Extract the (X, Y) coordinate from the center of the cell holding the provided text.  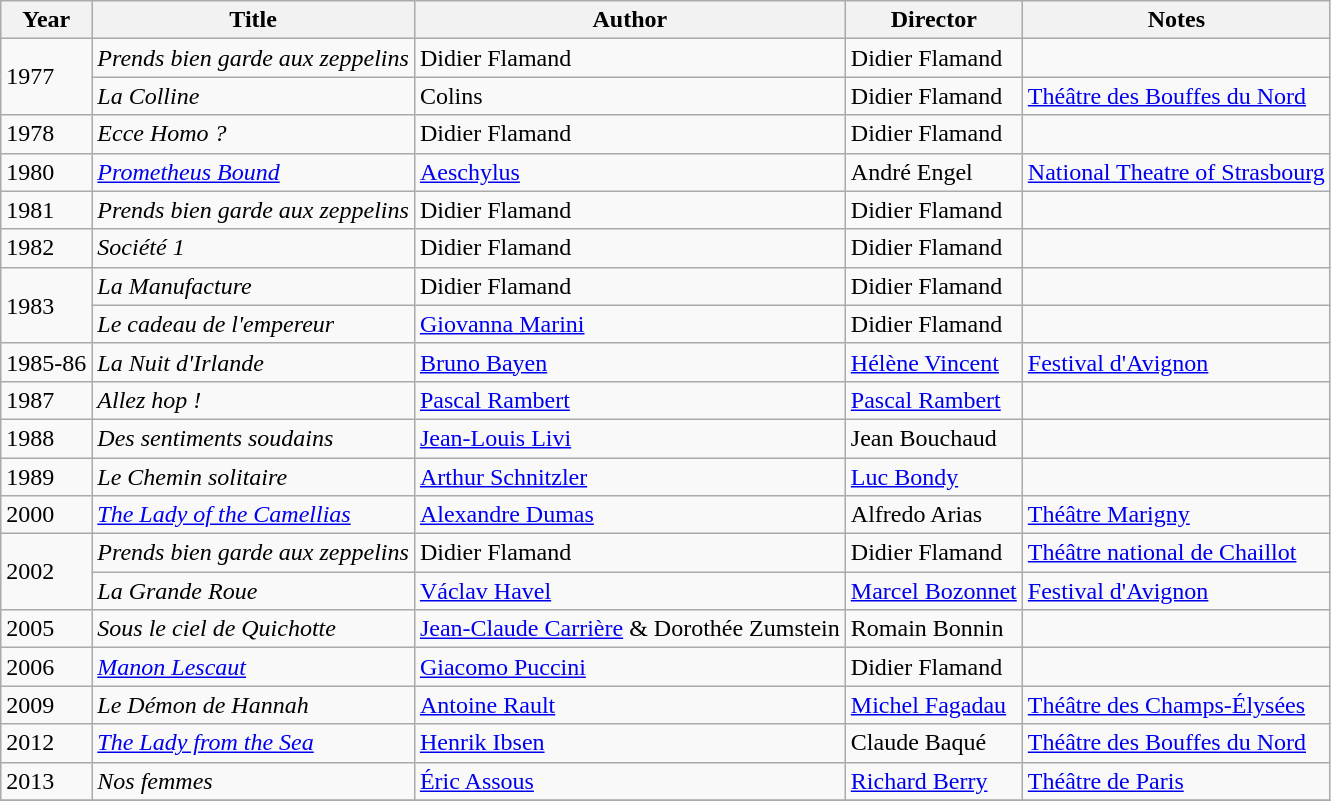
1977 (46, 77)
2002 (46, 572)
Romain Bonnin (934, 629)
Jean-Louis Livi (630, 438)
Alexandre Dumas (630, 515)
2009 (46, 705)
1989 (46, 477)
Title (254, 20)
Allez hop ! (254, 400)
1978 (46, 134)
Claude Baqué (934, 743)
The Lady from the Sea (254, 743)
2005 (46, 629)
National Theatre of Strasbourg (1176, 172)
Le Démon de Hannah (254, 705)
Jean Bouchaud (934, 438)
1988 (46, 438)
Luc Bondy (934, 477)
Le cadeau de l'empereur (254, 324)
1980 (46, 172)
Prometheus Bound (254, 172)
La Grande Roue (254, 591)
Théâtre Marigny (1176, 515)
Manon Lescaut (254, 667)
Author (630, 20)
Giovanna Marini (630, 324)
Théâtre national de Chaillot (1176, 553)
2000 (46, 515)
Marcel Bozonnet (934, 591)
Alfredo Arias (934, 515)
Le Chemin solitaire (254, 477)
Éric Assous (630, 781)
Théâtre de Paris (1176, 781)
The Lady of the Camellias (254, 515)
Théâtre des Champs-Élysées (1176, 705)
Notes (1176, 20)
André Engel (934, 172)
Des sentiments soudains (254, 438)
Jean-Claude Carrière & Dorothée Zumstein (630, 629)
Giacomo Puccini (630, 667)
Director (934, 20)
2006 (46, 667)
Nos femmes (254, 781)
Bruno Bayen (630, 362)
La Manufacture (254, 286)
Aeschylus (630, 172)
2012 (46, 743)
La Colline (254, 96)
1982 (46, 248)
Richard Berry (934, 781)
La Nuit d'Irlande (254, 362)
1983 (46, 305)
Société 1 (254, 248)
Michel Fagadau (934, 705)
Year (46, 20)
Antoine Rault (630, 705)
Sous le ciel de Quichotte (254, 629)
Arthur Schnitzler (630, 477)
Václav Havel (630, 591)
2013 (46, 781)
Ecce Homo ? (254, 134)
1981 (46, 210)
1987 (46, 400)
Hélène Vincent (934, 362)
1985-86 (46, 362)
Henrik Ibsen (630, 743)
Colins (630, 96)
